Locate the cell with the specified text and output its (X, Y) center coordinate. 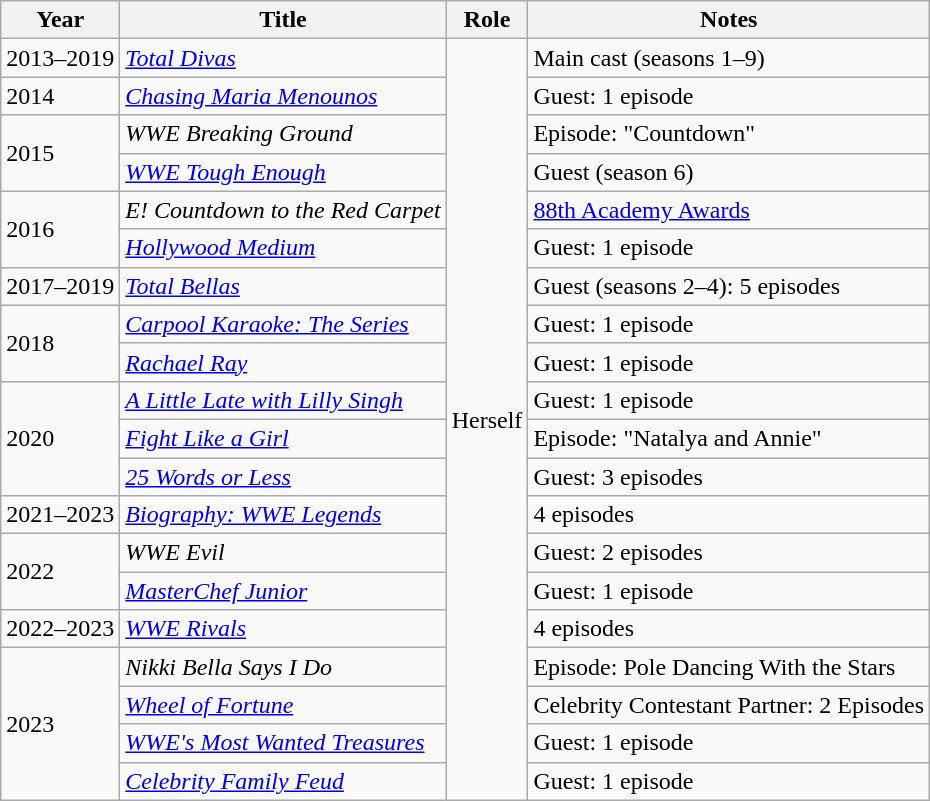
Year (60, 20)
2022 (60, 572)
2018 (60, 343)
88th Academy Awards (729, 210)
Title (283, 20)
MasterChef Junior (283, 591)
Episode: "Countdown" (729, 134)
Celebrity Family Feud (283, 781)
E! Countdown to the Red Carpet (283, 210)
Episode: "Natalya and Annie" (729, 438)
2020 (60, 438)
WWE Rivals (283, 629)
Total Bellas (283, 286)
Role (487, 20)
2016 (60, 229)
2017–2019 (60, 286)
Main cast (seasons 1–9) (729, 58)
2022–2023 (60, 629)
2015 (60, 153)
WWE Evil (283, 553)
25 Words or Less (283, 477)
2014 (60, 96)
Hollywood Medium (283, 248)
WWE Breaking Ground (283, 134)
2013–2019 (60, 58)
Guest (seasons 2–4): 5 episodes (729, 286)
Total Divas (283, 58)
Wheel of Fortune (283, 705)
WWE Tough Enough (283, 172)
Fight Like a Girl (283, 438)
Episode: Pole Dancing With the Stars (729, 667)
Carpool Karaoke: The Series (283, 324)
Biography: WWE Legends (283, 515)
Rachael Ray (283, 362)
Guest: 3 episodes (729, 477)
WWE's Most Wanted Treasures (283, 743)
Nikki Bella Says I Do (283, 667)
Guest: 2 episodes (729, 553)
2021–2023 (60, 515)
Chasing Maria Menounos (283, 96)
Guest (season 6) (729, 172)
A Little Late with Lilly Singh (283, 400)
Herself (487, 420)
Notes (729, 20)
2023 (60, 724)
Celebrity Contestant Partner: 2 Episodes (729, 705)
